From the cell containing the given text, extract its center point as (x, y) coordinate. 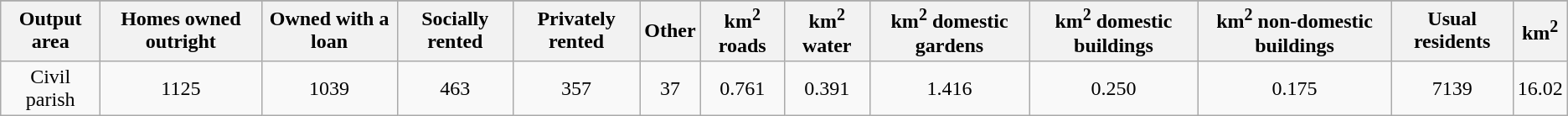
km2 domestic gardens (950, 31)
37 (670, 87)
Owned with a loan (329, 31)
0.761 (742, 87)
Privately rented (576, 31)
0.175 (1295, 87)
km2 roads (742, 31)
Homes owned outright (181, 31)
0.250 (1114, 87)
0.391 (827, 87)
1125 (181, 87)
Socially rented (455, 31)
463 (455, 87)
357 (576, 87)
km2 domestic buildings (1114, 31)
16.02 (1540, 87)
Output area (50, 31)
7139 (1452, 87)
Other (670, 31)
1.416 (950, 87)
km2 non-domestic buildings (1295, 31)
Civil parish (50, 87)
Usual residents (1452, 31)
km2 water (827, 31)
1039 (329, 87)
km2 (1540, 31)
